For the text-containing cell, return its midpoint in [x, y] coordinate format. 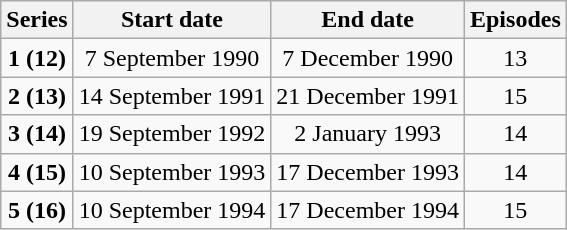
7 December 1990 [368, 58]
Series [37, 20]
Start date [172, 20]
Episodes [515, 20]
17 December 1993 [368, 172]
1 (12) [37, 58]
14 September 1991 [172, 96]
7 September 1990 [172, 58]
10 September 1993 [172, 172]
4 (15) [37, 172]
2 January 1993 [368, 134]
2 (13) [37, 96]
13 [515, 58]
5 (16) [37, 210]
End date [368, 20]
21 December 1991 [368, 96]
10 September 1994 [172, 210]
3 (14) [37, 134]
19 September 1992 [172, 134]
17 December 1994 [368, 210]
